Return the (X, Y) coordinate for the center point of the cell that contains the specified text.  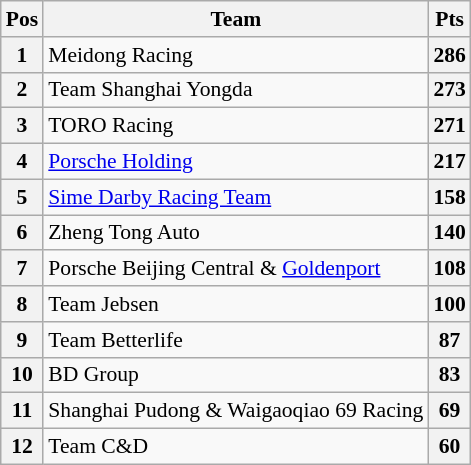
286 (450, 55)
6 (22, 233)
4 (22, 162)
10 (22, 375)
158 (450, 197)
217 (450, 162)
Porsche Holding (236, 162)
Team (236, 19)
1 (22, 55)
8 (22, 304)
Team Shanghai Yongda (236, 90)
7 (22, 269)
3 (22, 126)
Pos (22, 19)
273 (450, 90)
Team Betterlife (236, 340)
12 (22, 447)
83 (450, 375)
271 (450, 126)
Pts (450, 19)
60 (450, 447)
2 (22, 90)
69 (450, 411)
Porsche Beijing Central & Goldenport (236, 269)
5 (22, 197)
Sime Darby Racing Team (236, 197)
9 (22, 340)
87 (450, 340)
11 (22, 411)
Team C&D (236, 447)
Meidong Racing (236, 55)
100 (450, 304)
140 (450, 233)
Team Jebsen (236, 304)
Zheng Tong Auto (236, 233)
TORO Racing (236, 126)
BD Group (236, 375)
108 (450, 269)
Shanghai Pudong & Waigaoqiao 69 Racing (236, 411)
